Return the [x, y] coordinate for the center point of the cell that contains the specified text.  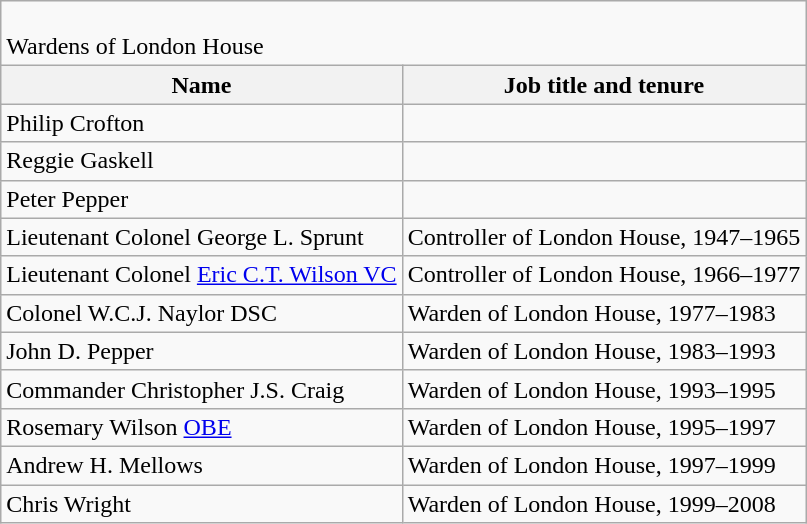
Commander Christopher J.S. Craig [202, 389]
Warden of London House, 1983–1993 [604, 351]
Peter Pepper [202, 199]
Lieutenant Colonel George L. Sprunt [202, 237]
Warden of London House, 1977–1983 [604, 313]
Warden of London House, 1997–1999 [604, 465]
Philip Crofton [202, 123]
Job title and tenure [604, 85]
Colonel W.C.J. Naylor DSC [202, 313]
Name [202, 85]
Warden of London House, 1993–1995 [604, 389]
Wardens of London House [404, 34]
Lieutenant Colonel Eric C.T. Wilson VC [202, 275]
Controller of London House, 1947–1965 [604, 237]
Controller of London House, 1966–1977 [604, 275]
Reggie Gaskell [202, 161]
Rosemary Wilson OBE [202, 427]
Andrew H. Mellows [202, 465]
John D. Pepper [202, 351]
Warden of London House, 1995–1997 [604, 427]
Chris Wright [202, 503]
Warden of London House, 1999–2008 [604, 503]
